From the cell containing the given text, extract its center point as (x, y) coordinate. 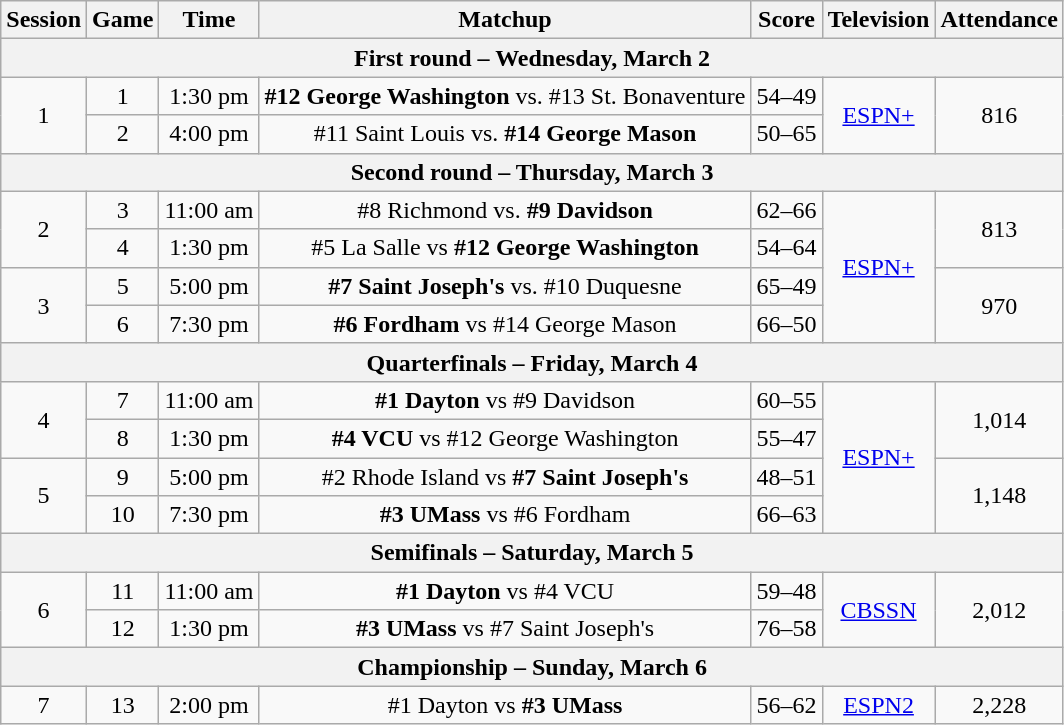
#5 La Salle vs #12 George Washington (505, 248)
1,148 (999, 496)
970 (999, 305)
54–49 (786, 96)
Game (123, 20)
62–66 (786, 210)
#1 Dayton vs #3 UMass (505, 705)
60–55 (786, 400)
#2 Rhode Island vs #7 Saint Joseph's (505, 477)
56–62 (786, 705)
54–64 (786, 248)
1,014 (999, 419)
#3 UMass vs #6 Fordham (505, 515)
#1 Dayton vs #9 Davidson (505, 400)
813 (999, 229)
Matchup (505, 20)
65–49 (786, 286)
Time (209, 20)
Second round – Thursday, March 3 (532, 172)
76–58 (786, 629)
Attendance (999, 20)
816 (999, 115)
First round – Wednesday, March 2 (532, 58)
12 (123, 629)
#12 George Washington vs. #13 St. Bonaventure (505, 96)
8 (123, 438)
#3 UMass vs #7 Saint Joseph's (505, 629)
Quarterfinals – Friday, March 4 (532, 362)
10 (123, 515)
48–51 (786, 477)
#8 Richmond vs. #9 Davidson (505, 210)
ESPN2 (878, 705)
66–63 (786, 515)
#11 Saint Louis vs. #14 George Mason (505, 134)
#4 VCU vs #12 George Washington (505, 438)
2,012 (999, 610)
4:00 pm (209, 134)
#1 Dayton vs #4 VCU (505, 591)
50–65 (786, 134)
Score (786, 20)
9 (123, 477)
59–48 (786, 591)
#6 Fordham vs #14 George Mason (505, 324)
13 (123, 705)
#7 Saint Joseph's vs. #10 Duquesne (505, 286)
Session (44, 20)
2:00 pm (209, 705)
Television (878, 20)
55–47 (786, 438)
66–50 (786, 324)
CBSSN (878, 610)
11 (123, 591)
Championship – Sunday, March 6 (532, 667)
2,228 (999, 705)
Semifinals – Saturday, March 5 (532, 553)
